Determine the (X, Y) coordinate at the center of the cell enclosing the given text.  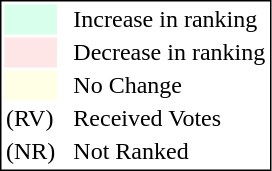
(NR) (30, 151)
(RV) (30, 119)
No Change (170, 85)
Decrease in ranking (170, 53)
Increase in ranking (170, 19)
Received Votes (170, 119)
Not Ranked (170, 151)
